Pinpoint the cell where the given text exists, returning its [x, y] midpoint coordinate. 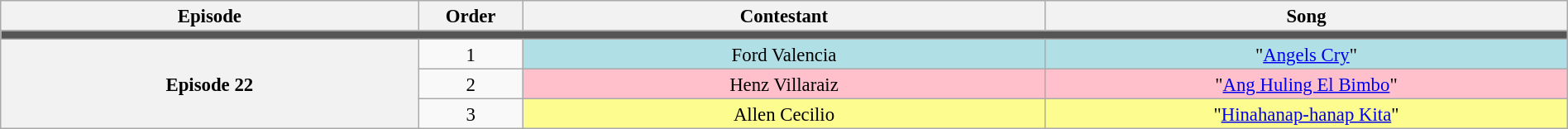
Allen Cecilio [784, 114]
Contestant [784, 16]
Henz Villaraiz [784, 84]
1 [471, 55]
"Angels Cry" [1307, 55]
3 [471, 114]
"Hinahanap-hanap Kita" [1307, 114]
"Ang Huling El Bimbo" [1307, 84]
2 [471, 84]
Ford Valencia [784, 55]
Song [1307, 16]
Episode [210, 16]
Episode 22 [210, 84]
Order [471, 16]
